Return the [X, Y] coordinate for the center point of the cell that contains the specified text.  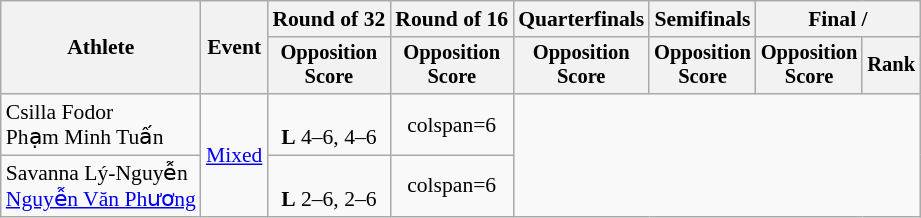
Athlete [101, 48]
Round of 32 [328, 19]
Final / [838, 19]
Savanna Lý-NguyễnNguyễn Văn Phương [101, 186]
L 4–6, 4–6 [328, 124]
Quarterfinals [581, 19]
Event [234, 48]
Rank [891, 66]
Round of 16 [452, 19]
Semifinals [702, 19]
L 2–6, 2–6 [328, 186]
Csilla FodorPhạm Minh Tuấn [101, 124]
Mixed [234, 155]
